Identify which cell holds the provided text, then report its [X, Y] central coordinate. 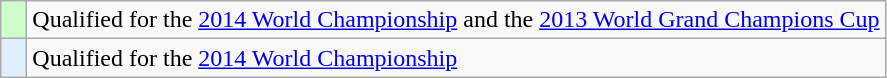
Qualified for the 2014 World Championship [456, 58]
Qualified for the 2014 World Championship and the 2013 World Grand Champions Cup [456, 20]
